Pinpoint the cell where the given text exists, returning its [x, y] midpoint coordinate. 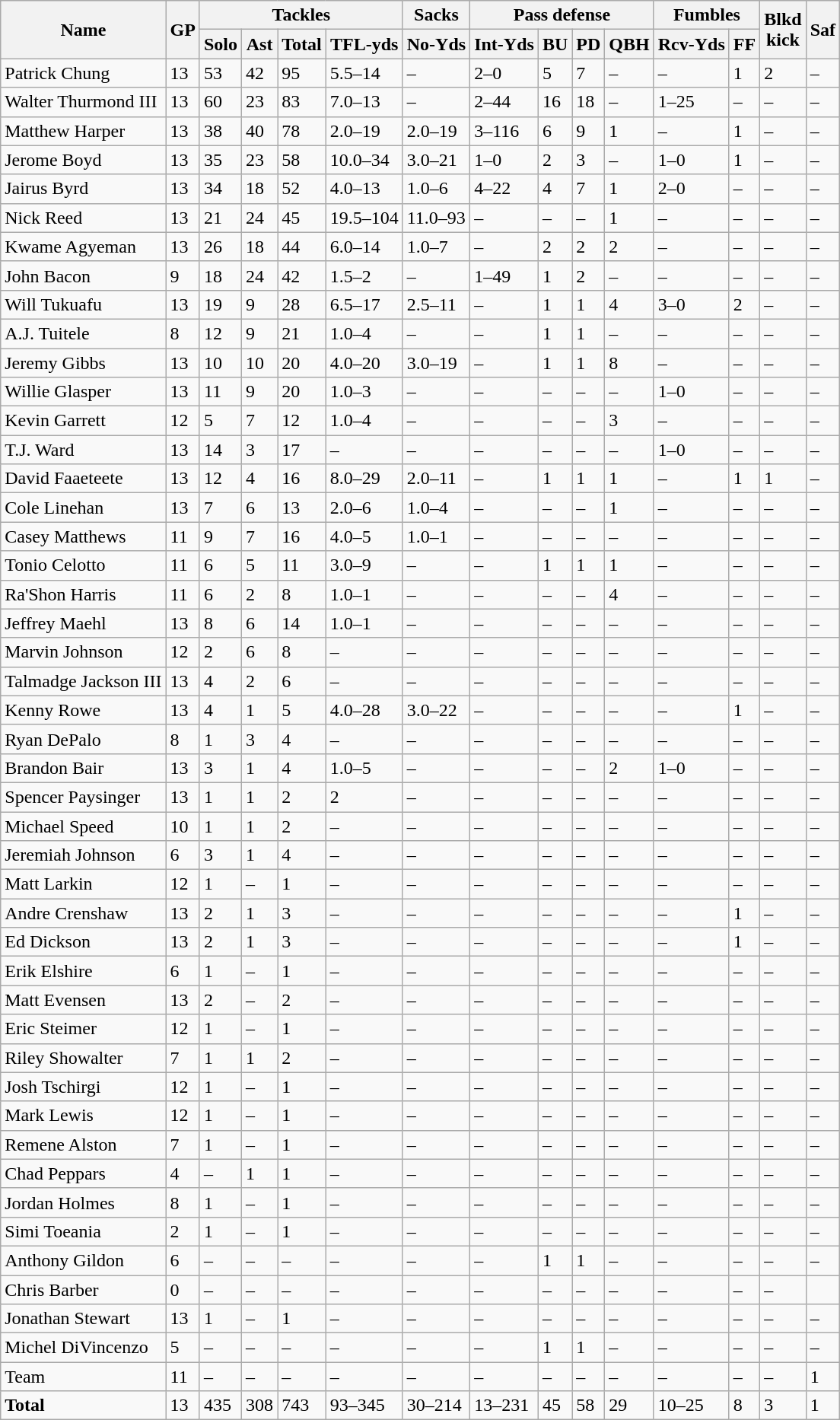
53 [221, 73]
Matthew Harper [84, 131]
1.0–3 [364, 392]
Erik Elshire [84, 971]
FF [744, 44]
Riley Showalter [84, 1058]
Will Tukuafu [84, 304]
83 [302, 102]
3.0–22 [436, 710]
7.0–13 [364, 102]
John Bacon [84, 275]
4.0–20 [364, 363]
Jairus Byrd [84, 189]
17 [302, 450]
40 [260, 131]
Solo [221, 44]
Mark Lewis [84, 1116]
BU [555, 44]
8.0–29 [364, 479]
PD [589, 44]
743 [302, 1406]
2–44 [504, 102]
Ryan DePalo [84, 739]
308 [260, 1406]
5.5–14 [364, 73]
Tonio Celotto [84, 565]
Eric Steimer [84, 1029]
Chad Peppars [84, 1173]
0 [183, 1290]
44 [302, 247]
Fumbles [706, 15]
1.0–6 [436, 189]
3.0–19 [436, 363]
4–22 [504, 189]
Walter Thurmond III [84, 102]
TFL-yds [364, 44]
435 [221, 1406]
38 [221, 131]
10.0–34 [364, 160]
6.5–17 [364, 304]
David Faaeteete [84, 479]
Ed Dickson [84, 942]
Kenny Rowe [84, 710]
1–25 [691, 102]
Tackles [301, 15]
28 [302, 304]
34 [221, 189]
QBH [629, 44]
3.0–9 [364, 565]
Pass defense [562, 15]
GP [183, 30]
Kevin Garrett [84, 421]
Josh Tschirgi [84, 1087]
Sacks [436, 15]
Michael Speed [84, 826]
4.0–5 [364, 536]
T.J. Ward [84, 450]
3–116 [504, 131]
1–49 [504, 275]
Casey Matthews [84, 536]
Matt Evensen [84, 1000]
52 [302, 189]
A.J. Tuitele [84, 333]
Team [84, 1377]
Jordan Holmes [84, 1202]
Remene Alston [84, 1145]
3.0–21 [436, 160]
13–231 [504, 1406]
4.0–28 [364, 710]
60 [221, 102]
2.0–11 [436, 479]
Cole Linehan [84, 508]
Brandon Bair [84, 768]
3–0 [691, 304]
10–25 [691, 1406]
1.0–7 [436, 247]
Simi Toeania [84, 1231]
No-Yds [436, 44]
26 [221, 247]
2.5–11 [436, 304]
95 [302, 73]
Ast [260, 44]
11.0–93 [436, 218]
Andre Crenshaw [84, 913]
1.5–2 [364, 275]
Chris Barber [84, 1290]
Jeremiah Johnson [84, 855]
Willie Glasper [84, 392]
Saf [822, 30]
Talmadge Jackson III [84, 681]
93–345 [364, 1406]
19.5–104 [364, 218]
Jerome Boyd [84, 160]
Int-Yds [504, 44]
Nick Reed [84, 218]
Marvin Johnson [84, 652]
30–214 [436, 1406]
Spencer Paysinger [84, 797]
Jeffrey Maehl [84, 623]
Jonathan Stewart [84, 1319]
4.0–13 [364, 189]
Michel DiVincenzo [84, 1348]
19 [221, 304]
2.0–6 [364, 508]
Kwame Agyeman [84, 247]
29 [629, 1406]
Anthony Gildon [84, 1260]
Ra'Shon Harris [84, 594]
1.0–5 [364, 768]
35 [221, 160]
Name [84, 30]
78 [302, 131]
Patrick Chung [84, 73]
Rcv-Yds [691, 44]
Jeremy Gibbs [84, 363]
Matt Larkin [84, 884]
Blkdkick [783, 30]
6.0–14 [364, 247]
